Pinpoint the cell where the given text exists, returning its (x, y) midpoint coordinate. 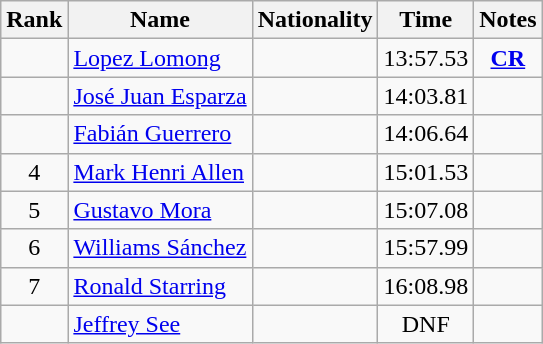
16:08.98 (426, 286)
Ronald Starring (160, 286)
Mark Henri Allen (160, 172)
7 (34, 286)
Fabián Guerrero (160, 134)
Notes (508, 20)
5 (34, 210)
Name (160, 20)
Gustavo Mora (160, 210)
15:57.99 (426, 248)
6 (34, 248)
14:06.64 (426, 134)
Rank (34, 20)
Williams Sánchez (160, 248)
CR (508, 58)
15:07.08 (426, 210)
4 (34, 172)
14:03.81 (426, 96)
Nationality (315, 20)
DNF (426, 324)
Lopez Lomong (160, 58)
15:01.53 (426, 172)
13:57.53 (426, 58)
Time (426, 20)
José Juan Esparza (160, 96)
Jeffrey See (160, 324)
